For the text-containing cell, return its midpoint in [x, y] coordinate format. 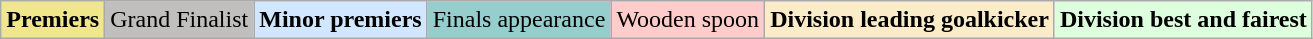
Minor premiers [340, 20]
Premiers [53, 20]
Wooden spoon [688, 20]
Finals appearance [519, 20]
Grand Finalist [180, 20]
Division best and fairest [1183, 20]
Division leading goalkicker [910, 20]
